Find where the given text appears and provide that cell's center as (x, y) coordinate. 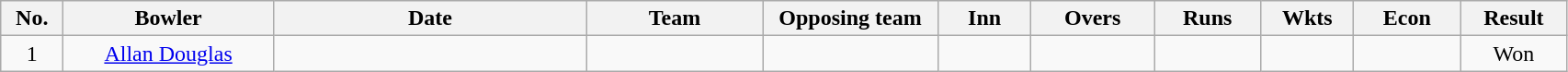
Inn (985, 18)
Allan Douglas (169, 54)
Overs (1093, 18)
Opposing team (851, 18)
Date (430, 18)
Bowler (169, 18)
No. (32, 18)
Won (1514, 54)
Wkts (1307, 18)
Team (675, 18)
Runs (1208, 18)
1 (32, 54)
Result (1514, 18)
Econ (1407, 18)
